Extract the [X, Y] coordinate from the center of the cell holding the provided text.  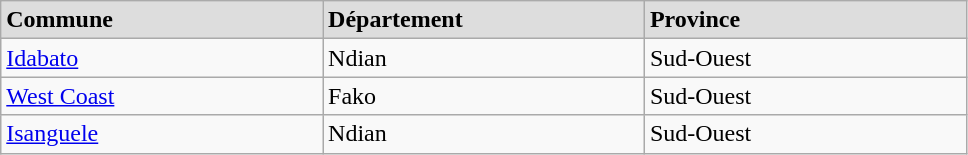
Isanguele [162, 134]
Fako [484, 96]
Province [805, 20]
Commune [162, 20]
Département [484, 20]
West Coast [162, 96]
Idabato [162, 58]
